Detect which cell encompasses the target text, then output its (X, Y) center coordinate. 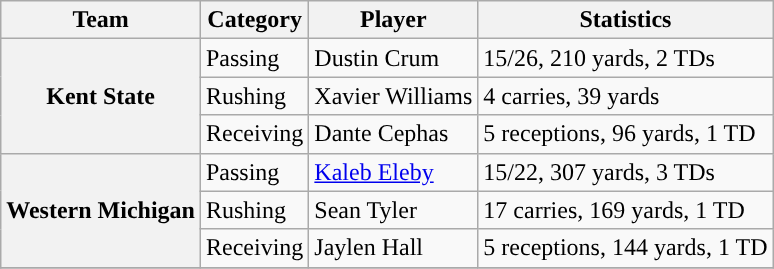
4 carries, 39 yards (626, 96)
Player (394, 20)
15/26, 210 yards, 2 TDs (626, 58)
5 receptions, 96 yards, 1 TD (626, 134)
Statistics (626, 20)
Sean Tyler (394, 210)
Jaylen Hall (394, 248)
Western Michigan (101, 210)
17 carries, 169 yards, 1 TD (626, 210)
Category (254, 20)
5 receptions, 144 yards, 1 TD (626, 248)
15/22, 307 yards, 3 TDs (626, 172)
Team (101, 20)
Xavier Williams (394, 96)
Kent State (101, 96)
Kaleb Eleby (394, 172)
Dante Cephas (394, 134)
Dustin Crum (394, 58)
